Find where the given text appears and provide that cell's center as (X, Y) coordinate. 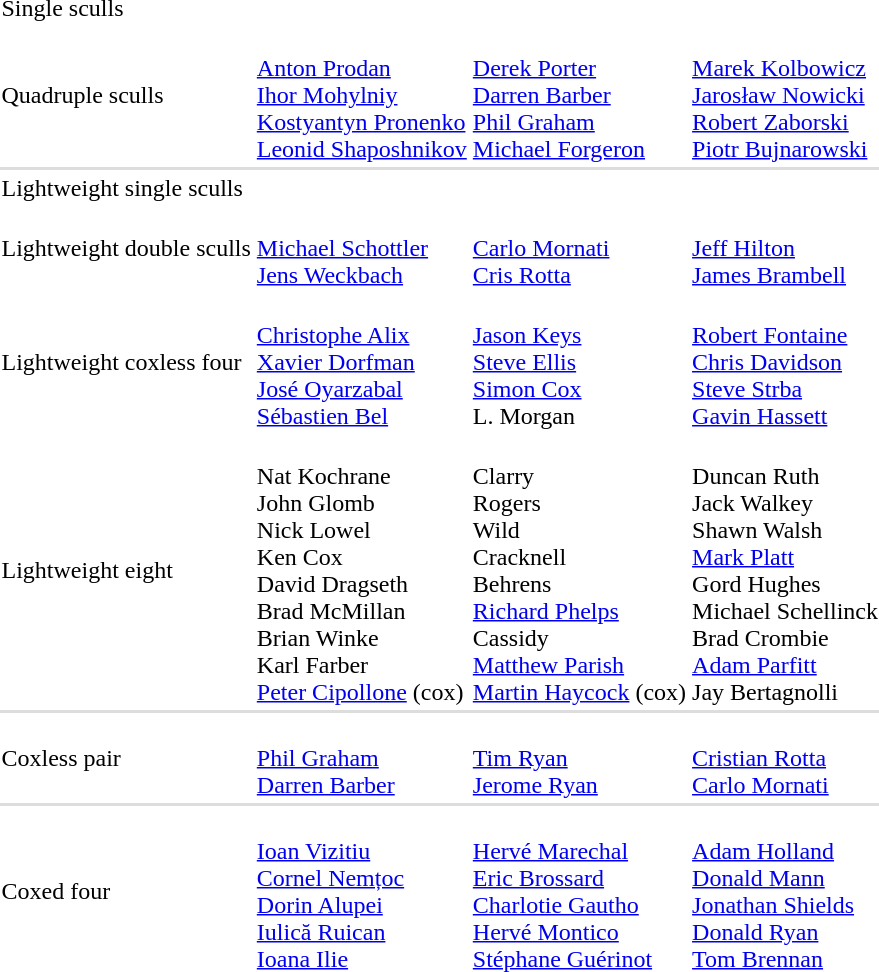
Tim RyanJerome Ryan (579, 758)
Carlo MornatiCris Rotta (579, 248)
Lightweight coxless four (126, 362)
Lightweight eight (126, 570)
Lightweight double sculls (126, 248)
Coxless pair (126, 758)
Michael SchottlerJens Weckbach (362, 248)
Nat KochraneJohn GlombNick LowelKen CoxDavid DragsethBrad McMillanBrian WinkeKarl FarberPeter Cipollone (cox) (362, 570)
Lightweight single sculls (126, 188)
Christophe AlixXavier DorfmanJosé OyarzabalSébastien Bel (362, 362)
Jason KeysSteve EllisSimon CoxL. Morgan (579, 362)
Phil GrahamDarren Barber (362, 758)
Quadruple sculls (126, 95)
Derek PorterDarren BarberPhil GrahamMichael Forgeron (579, 95)
ClarryRogersWildCracknellBehrensRichard PhelpsCassidyMatthew ParishMartin Haycock (cox) (579, 570)
Anton ProdanIhor MohylniyKostyantyn PronenkoLeonid Shaposhnikov (362, 95)
